Return [x, y] of the center of cell containing provided text 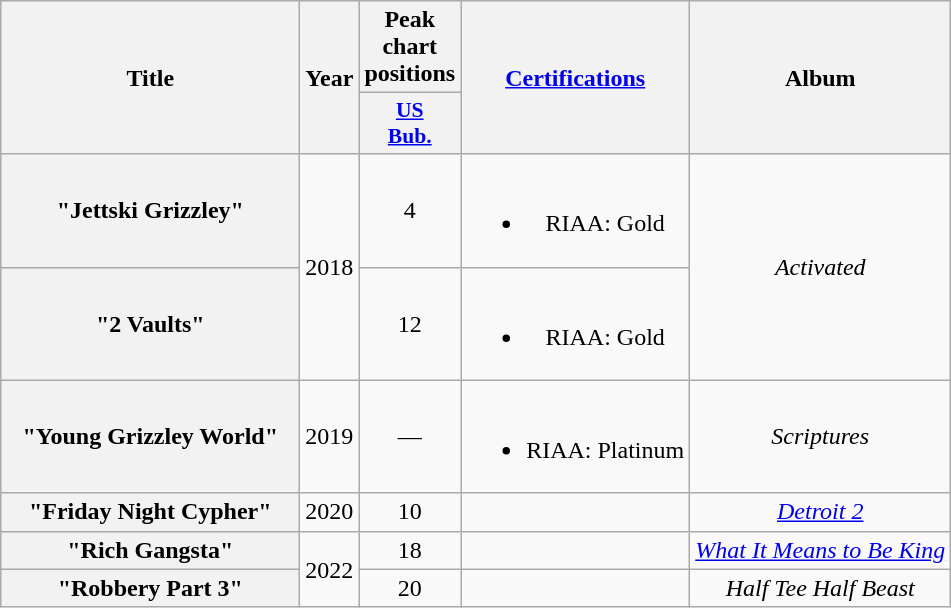
18 [410, 550]
RIAA: Platinum [576, 436]
12 [410, 324]
Detroit 2 [820, 512]
"Young Grizzley World" [150, 436]
Album [820, 78]
2018 [330, 267]
10 [410, 512]
Title [150, 78]
2019 [330, 436]
— [410, 436]
What It Means to Be King [820, 550]
Peak chart positions [410, 47]
4 [410, 210]
"Jettski Grizzley" [150, 210]
20 [410, 588]
"2 Vaults" [150, 324]
"Friday Night Cypher" [150, 512]
Half Tee Half Beast [820, 588]
2022 [330, 569]
USBub. [410, 124]
Activated [820, 267]
Scriptures [820, 436]
Year [330, 78]
"Robbery Part 3" [150, 588]
Certifications [576, 78]
2020 [330, 512]
"Rich Gangsta" [150, 550]
